Detect which cell encompasses the target text, then output its (X, Y) center coordinate. 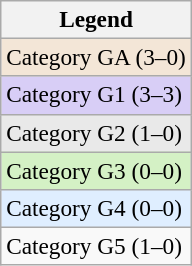
Category G4 (0–0) (96, 208)
Legend (96, 19)
Category G5 (1–0) (96, 246)
Category G2 (1–0) (96, 133)
Category GA (3–0) (96, 57)
Category G3 (0–0) (96, 170)
Category G1 (3–3) (96, 95)
